Extract the (x, y) coordinate from the center of the cell holding the provided text.  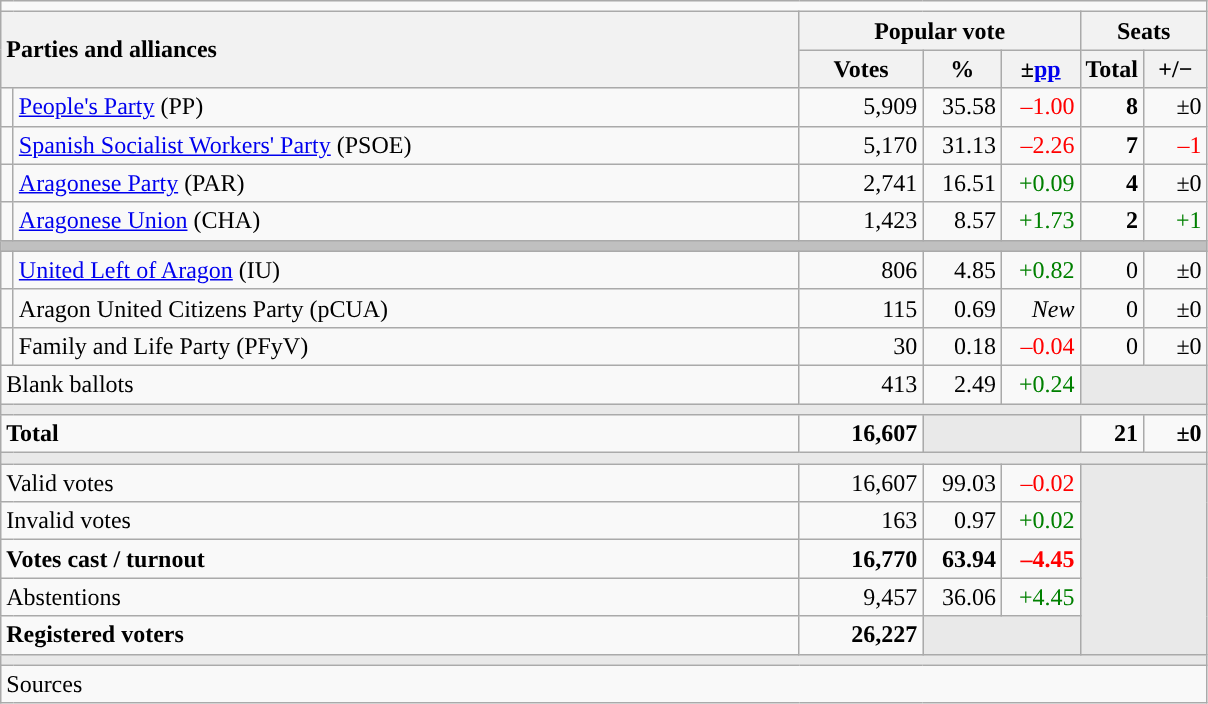
16,770 (861, 559)
26,227 (861, 635)
Parties and alliances (400, 50)
16.51 (962, 183)
Aragonese Party (PAR) (406, 183)
30 (861, 346)
Votes (861, 69)
Spanish Socialist Workers' Party (PSOE) (406, 145)
63.94 (962, 559)
163 (861, 521)
0.97 (962, 521)
2.49 (962, 384)
115 (861, 308)
–2.26 (1040, 145)
–0.02 (1040, 483)
Aragonese Union (CHA) (406, 221)
–4.45 (1040, 559)
United Left of Aragon (IU) (406, 270)
9,457 (861, 597)
–0.04 (1040, 346)
2 (1112, 221)
Aragon United Citizens Party (pCUA) (406, 308)
0.69 (962, 308)
Seats (1144, 31)
Invalid votes (400, 521)
21 (1112, 434)
Blank ballots (400, 384)
99.03 (962, 483)
Registered voters (400, 635)
8.57 (962, 221)
4 (1112, 183)
+1.73 (1040, 221)
Popular vote (940, 31)
Valid votes (400, 483)
413 (861, 384)
–1 (1176, 145)
+0.02 (1040, 521)
36.06 (962, 597)
% (962, 69)
+0.24 (1040, 384)
+1 (1176, 221)
+0.09 (1040, 183)
+/− (1176, 69)
0.18 (962, 346)
5,909 (861, 107)
2,741 (861, 183)
New (1040, 308)
Abstentions (400, 597)
806 (861, 270)
Sources (604, 684)
People's Party (PP) (406, 107)
+0.82 (1040, 270)
–1.00 (1040, 107)
1,423 (861, 221)
+4.45 (1040, 597)
7 (1112, 145)
Family and Life Party (PFyV) (406, 346)
8 (1112, 107)
31.13 (962, 145)
4.85 (962, 270)
5,170 (861, 145)
35.58 (962, 107)
Votes cast / turnout (400, 559)
±pp (1040, 69)
